Return the [X, Y] coordinate for the center point of the cell that contains the specified text.  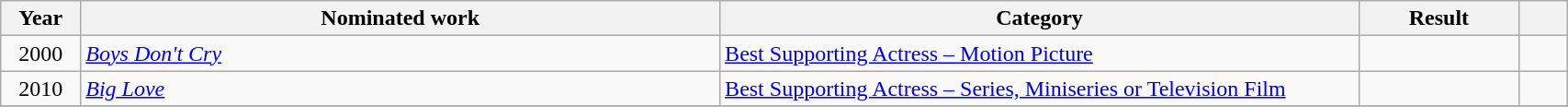
Year [40, 18]
2010 [40, 89]
2000 [40, 53]
Result [1438, 18]
Nominated work [400, 18]
Best Supporting Actress – Series, Miniseries or Television Film [1040, 89]
Boys Don't Cry [400, 53]
Big Love [400, 89]
Best Supporting Actress – Motion Picture [1040, 53]
Category [1040, 18]
